Search for the cell housing the specified text and yield its [X, Y] center coordinate. 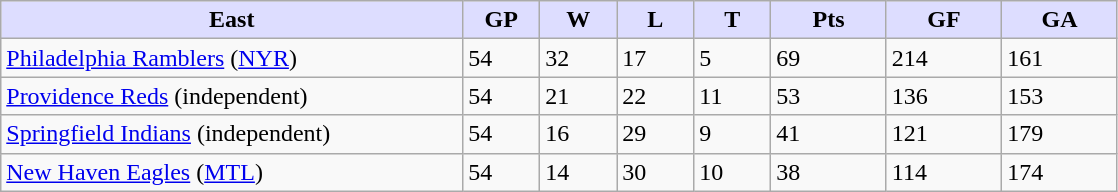
179 [1060, 134]
9 [732, 134]
21 [578, 96]
16 [578, 134]
32 [578, 58]
Providence Reds (independent) [232, 96]
22 [656, 96]
14 [578, 172]
GP [502, 20]
121 [944, 134]
214 [944, 58]
East [232, 20]
41 [829, 134]
17 [656, 58]
Philadelphia Ramblers (NYR) [232, 58]
136 [944, 96]
T [732, 20]
30 [656, 172]
New Haven Eagles (MTL) [232, 172]
161 [1060, 58]
L [656, 20]
114 [944, 172]
GF [944, 20]
11 [732, 96]
38 [829, 172]
174 [1060, 172]
Pts [829, 20]
69 [829, 58]
GA [1060, 20]
10 [732, 172]
153 [1060, 96]
29 [656, 134]
53 [829, 96]
Springfield Indians (independent) [232, 134]
W [578, 20]
5 [732, 58]
